Find where the given text appears and provide that cell's center as (X, Y) coordinate. 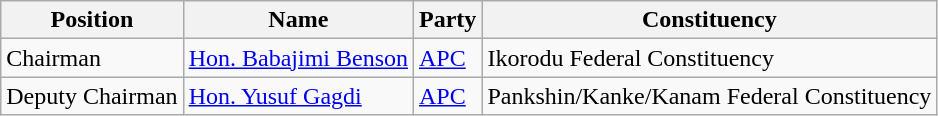
Ikorodu Federal Constituency (710, 58)
Chairman (92, 58)
Name (298, 20)
Deputy Chairman (92, 96)
Party (448, 20)
Pankshin/Kanke/Kanam Federal Constituency (710, 96)
Hon. Yusuf Gagdi (298, 96)
Hon. Babajimi Benson (298, 58)
Constituency (710, 20)
Position (92, 20)
